Find where the given text appears and provide that cell's center as [X, Y] coordinate. 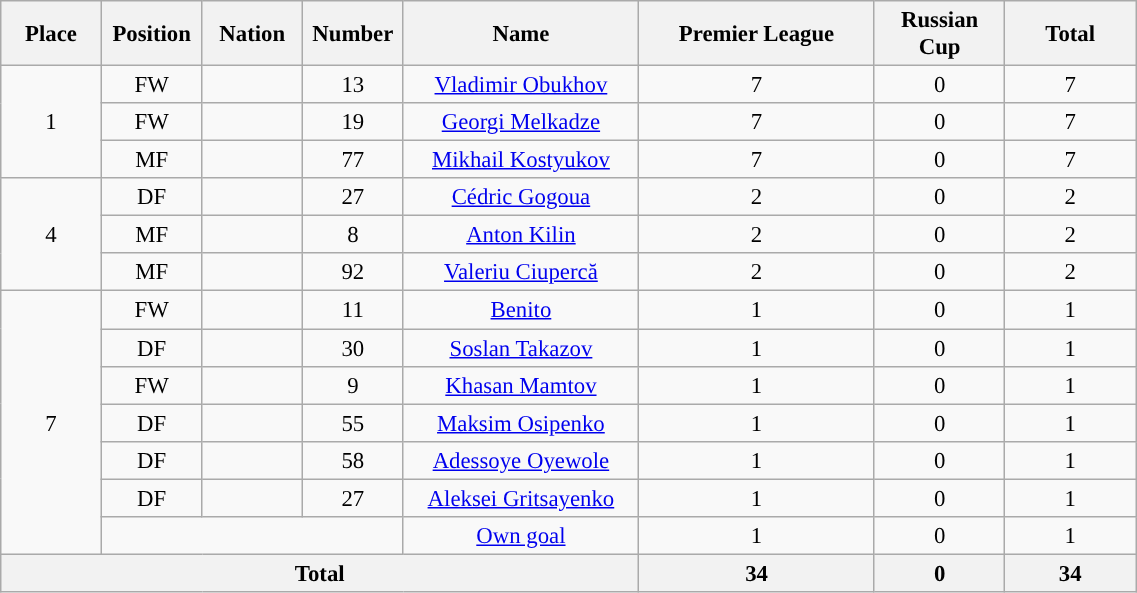
55 [354, 423]
Georgi Melkadze [521, 122]
Position [152, 34]
Khasan Mamtov [521, 385]
Aleksei Gritsayenko [521, 498]
11 [354, 310]
Russian Cup [940, 34]
Nation [252, 34]
Number [354, 34]
30 [354, 348]
Benito [521, 310]
4 [52, 234]
8 [354, 235]
Vladimir Obukhov [521, 85]
Soslan Takazov [521, 348]
Cédric Gogoua [521, 197]
92 [354, 273]
13 [354, 85]
Premier League [757, 34]
Anton Kilin [521, 235]
Mikhail Kostyukov [521, 160]
Maksim Osipenko [521, 423]
77 [354, 160]
19 [354, 122]
Place [52, 34]
Name [521, 34]
Adessoye Oyewole [521, 460]
Own goal [521, 536]
58 [354, 460]
Valeriu Ciupercă [521, 273]
9 [354, 385]
